From the cell containing the given text, extract its center point as (X, Y) coordinate. 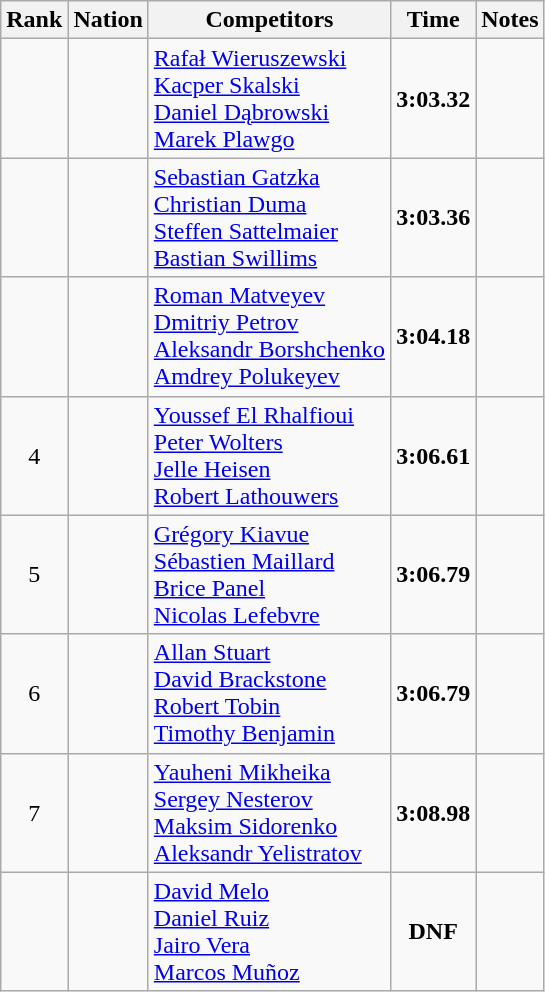
Notes (510, 20)
Yauheni MikheikaSergey NesterovMaksim SidorenkoAleksandr Yelistratov (269, 812)
3:08.98 (434, 812)
Allan StuartDavid BrackstoneRobert TobinTimothy Benjamin (269, 694)
3:04.18 (434, 336)
Rank (34, 20)
Rafał WieruszewskiKacper SkalskiDaniel DąbrowskiMarek Plawgo (269, 98)
7 (34, 812)
3:06.61 (434, 456)
6 (34, 694)
DNF (434, 932)
3:03.36 (434, 218)
Grégory KiavueSébastien MaillardBrice PanelNicolas Lefebvre (269, 574)
5 (34, 574)
Sebastian GatzkaChristian DumaSteffen SattelmaierBastian Swillims (269, 218)
Competitors (269, 20)
Time (434, 20)
Youssef El RhalfiouiPeter WoltersJelle HeisenRobert Lathouwers (269, 456)
Roman MatveyevDmitriy PetrovAleksandr BorshchenkoAmdrey Polukeyev (269, 336)
4 (34, 456)
3:03.32 (434, 98)
David MeloDaniel RuizJairo VeraMarcos Muñoz (269, 932)
Nation (108, 20)
